For the text-containing cell, return its midpoint in (x, y) coordinate format. 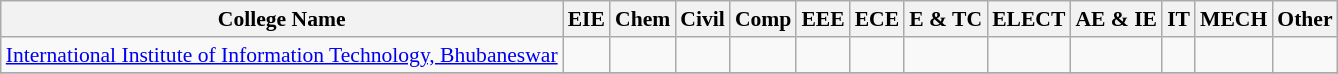
Comp (764, 19)
AE & IE (1116, 19)
ECE (878, 19)
E & TC (946, 19)
ELECT (1028, 19)
EEE (822, 19)
International Institute of Information Technology, Bhubaneswar (282, 55)
EIE (586, 19)
MECH (1234, 19)
Chem (642, 19)
College Name (282, 19)
Civil (702, 19)
IT (1178, 19)
Other (1304, 19)
